Scan for the cell matching the given text and deliver its (x, y) coordinate at center. 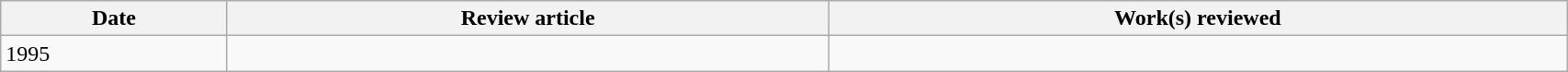
Review article (527, 18)
1995 (114, 54)
Date (114, 18)
Work(s) reviewed (1198, 18)
